Locate the cell with the specified text and output its (X, Y) center coordinate. 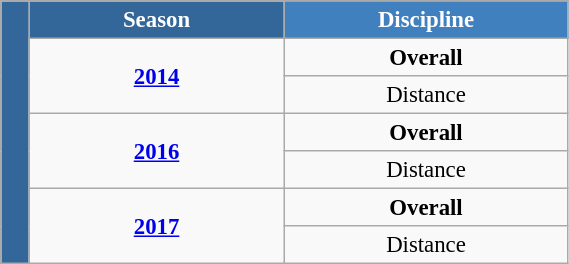
2016 (156, 152)
Season (156, 20)
2014 (156, 76)
Discipline (426, 20)
2017 (156, 226)
